From the cell containing the given text, extract its center point as [x, y] coordinate. 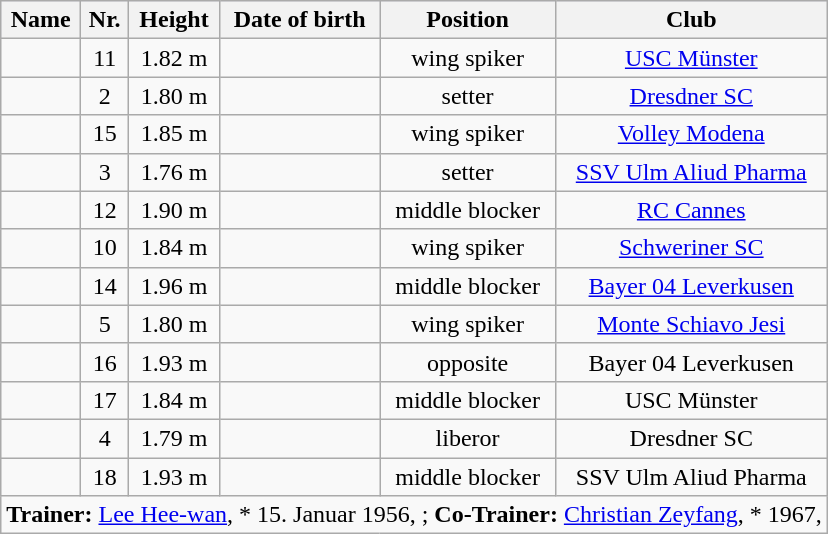
1.76 m [174, 172]
4 [105, 438]
10 [105, 248]
Position [468, 20]
Trainer: Lee Hee-wan, * 15. Januar 1956, ; Co-Trainer: Christian Zeyfang, * 1967, [414, 515]
opposite [468, 362]
liberor [468, 438]
Schweriner SC [691, 248]
RC Cannes [691, 210]
15 [105, 134]
3 [105, 172]
2 [105, 96]
Date of birth [300, 20]
Nr. [105, 20]
1.82 m [174, 58]
Monte Schiavo Jesi [691, 324]
11 [105, 58]
18 [105, 477]
16 [105, 362]
14 [105, 286]
Height [174, 20]
1.96 m [174, 286]
1.79 m [174, 438]
1.90 m [174, 210]
5 [105, 324]
Club [691, 20]
Name [41, 20]
1.85 m [174, 134]
17 [105, 400]
12 [105, 210]
Volley Modena [691, 134]
